Provide the (X, Y) coordinate of the cell's center where the given text is located.  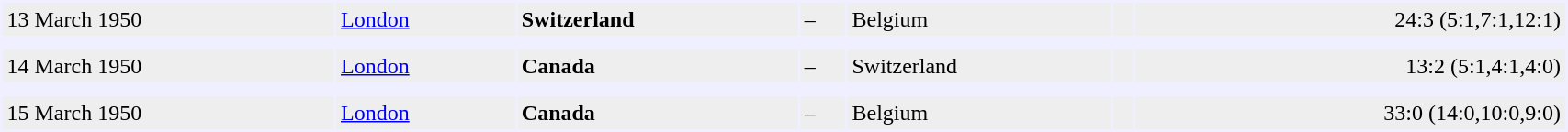
13:2 (5:1,4:1,4:0) (1350, 66)
14 March 1950 (169, 66)
15 March 1950 (169, 113)
33:0 (14:0,10:0,9:0) (1350, 113)
24:3 (5:1,7:1,12:1) (1350, 19)
13 March 1950 (169, 19)
